Return the [x, y] coordinate for the center point of the cell that contains the specified text.  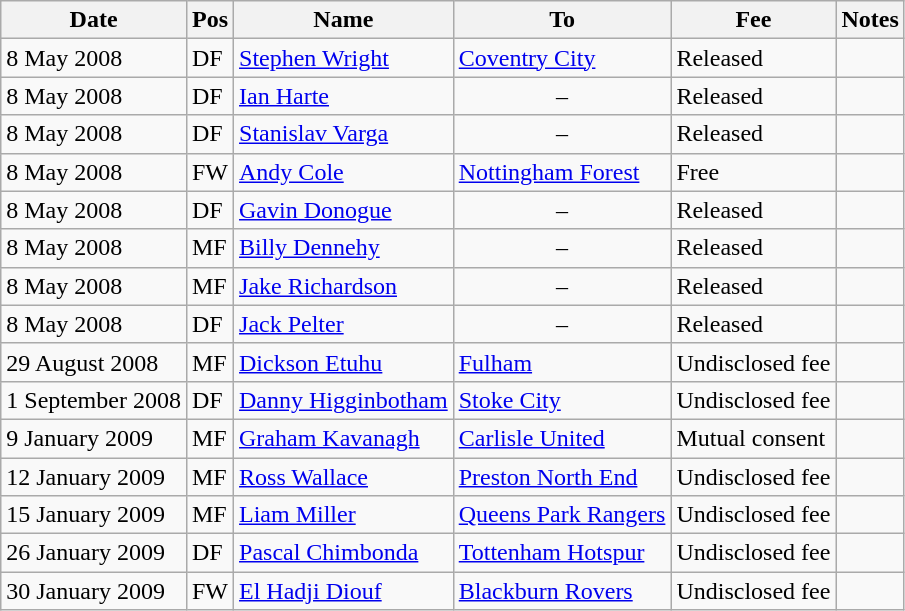
Stephen Wright [344, 58]
Mutual consent [754, 438]
Nottingham Forest [562, 172]
Gavin Donogue [344, 210]
Jack Pelter [344, 324]
Coventry City [562, 58]
Ian Harte [344, 96]
El Hadji Diouf [344, 591]
Fulham [562, 362]
To [562, 20]
Pascal Chimbonda [344, 553]
30 January 2009 [94, 591]
Notes [870, 20]
29 August 2008 [94, 362]
Andy Cole [344, 172]
Carlisle United [562, 438]
1 September 2008 [94, 400]
Queens Park Rangers [562, 515]
Stoke City [562, 400]
Free [754, 172]
9 January 2009 [94, 438]
26 January 2009 [94, 553]
Blackburn Rovers [562, 591]
Pos [210, 20]
Ross Wallace [344, 477]
Stanislav Varga [344, 134]
Dickson Etuhu [344, 362]
Graham Kavanagh [344, 438]
Fee [754, 20]
Jake Richardson [344, 286]
Liam Miller [344, 515]
12 January 2009 [94, 477]
Danny Higginbotham [344, 400]
Tottenham Hotspur [562, 553]
Name [344, 20]
15 January 2009 [94, 515]
Preston North End [562, 477]
Billy Dennehy [344, 248]
Date [94, 20]
